Determine the [x, y] coordinate at the center of the cell enclosing the given text.  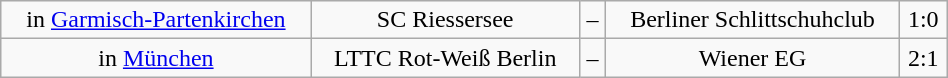
2:1 [923, 58]
in München [156, 58]
Berliner Schlittschuhclub [753, 20]
LTTC Rot-Weiß Berlin [445, 58]
SC Riessersee [445, 20]
Wiener EG [753, 58]
1:0 [923, 20]
in Garmisch-Partenkirchen [156, 20]
